Provide the (X, Y) coordinate of the cell's center where the given text is located.  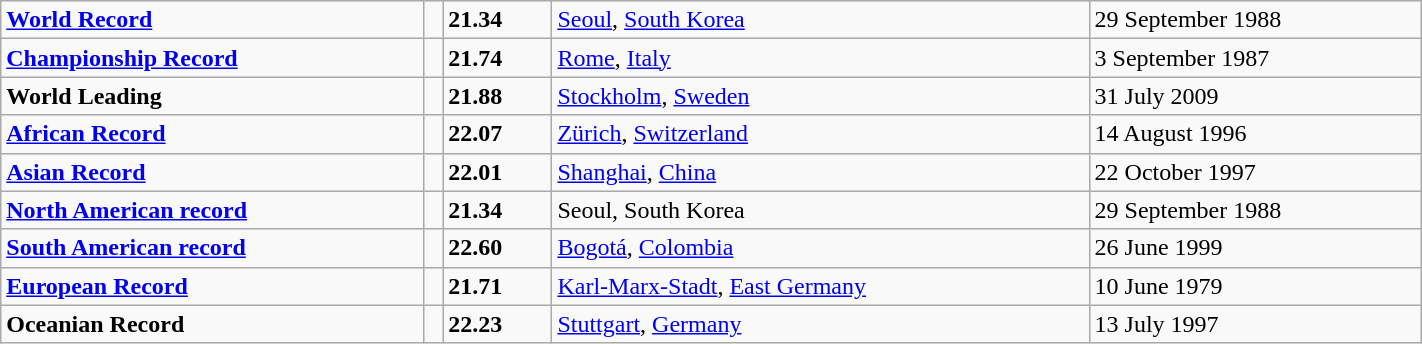
21.71 (498, 286)
Bogotá, Colombia (820, 248)
21.88 (498, 96)
26 June 1999 (1255, 248)
Championship Record (212, 58)
21.74 (498, 58)
10 June 1979 (1255, 286)
31 July 2009 (1255, 96)
World Record (212, 20)
African Record (212, 134)
22.60 (498, 248)
Karl-Marx-Stadt, East Germany (820, 286)
22.23 (498, 324)
Shanghai, China (820, 172)
14 August 1996 (1255, 134)
Stockholm, Sweden (820, 96)
South American record (212, 248)
22.07 (498, 134)
3 September 1987 (1255, 58)
13 July 1997 (1255, 324)
World Leading (212, 96)
Asian Record (212, 172)
Rome, Italy (820, 58)
Zürich, Switzerland (820, 134)
North American record (212, 210)
22.01 (498, 172)
Stuttgart, Germany (820, 324)
Oceanian Record (212, 324)
European Record (212, 286)
22 October 1997 (1255, 172)
